Capture the cell that displays the provided text and extract its [X, Y] central coordinate. 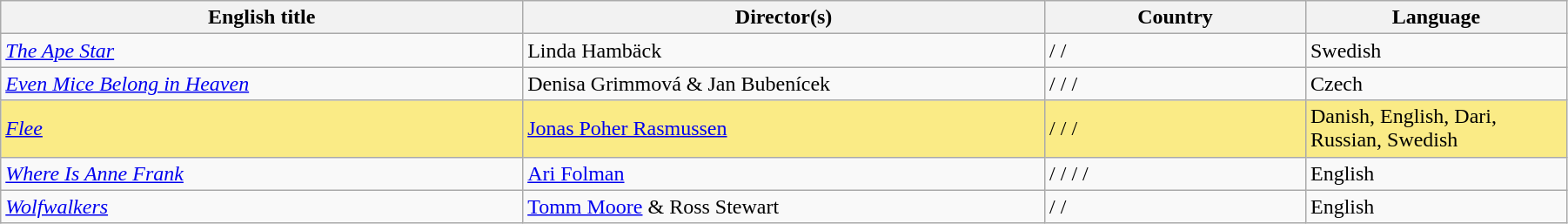
Flee [262, 129]
English title [262, 17]
/ / / / [1176, 173]
Tomm Moore & Ross Stewart [784, 207]
Denisa Grimmová & Jan Bubenícek [784, 84]
Country [1176, 17]
Linda Hambäck [784, 51]
Swedish [1436, 51]
Ari Folman [784, 173]
Where Is Anne Frank [262, 173]
Czech [1436, 84]
Director(s) [784, 17]
Wolfwalkers [262, 207]
Danish, English, Dari, Russian, Swedish [1436, 129]
Even Mice Belong in Heaven [262, 84]
Jonas Poher Rasmussen [784, 129]
Language [1436, 17]
The Ape Star [262, 51]
